Output the (X, Y) coordinate of the center of the cell containing the given text.  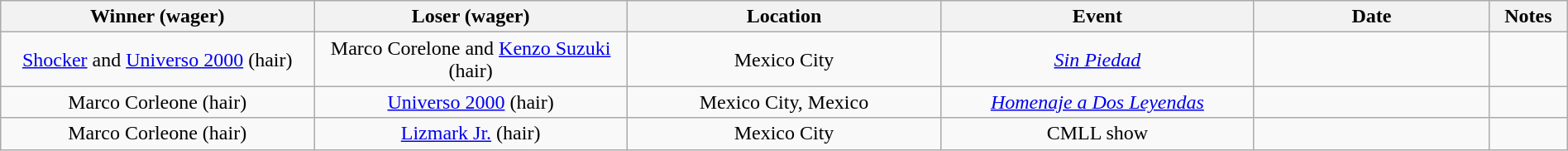
Homenaje a Dos Leyendas (1097, 102)
Loser (wager) (471, 17)
Sin Piedad (1097, 60)
CMLL show (1097, 134)
Lizmark Jr. (hair) (471, 134)
Universo 2000 (hair) (471, 102)
Winner (wager) (157, 17)
Date (1371, 17)
Shocker and Universo 2000 (hair) (157, 60)
Notes (1528, 17)
Mexico City, Mexico (784, 102)
Location (784, 17)
Marco Corelone and Kenzo Suzuki (hair) (471, 60)
Event (1097, 17)
